Locate the cell with the specified text and output its [X, Y] center coordinate. 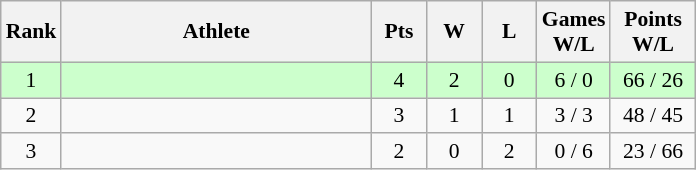
W [454, 32]
66 / 26 [652, 80]
PointsW/L [652, 32]
4 [398, 80]
0 / 6 [574, 152]
3 / 3 [574, 116]
Pts [398, 32]
Rank [32, 32]
6 / 0 [574, 80]
48 / 45 [652, 116]
23 / 66 [652, 152]
Athlete [216, 32]
GamesW/L [574, 32]
L [510, 32]
